Extract the (X, Y) coordinate from the center of the cell holding the provided text.  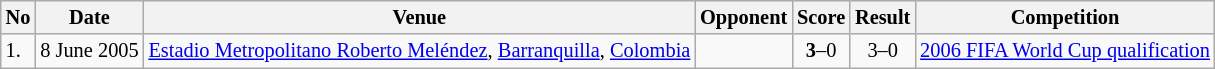
No (18, 17)
1. (18, 51)
Estadio Metropolitano Roberto Meléndez, Barranquilla, Colombia (420, 51)
Score (821, 17)
Venue (420, 17)
8 June 2005 (89, 51)
Date (89, 17)
Competition (1065, 17)
Opponent (744, 17)
2006 FIFA World Cup qualification (1065, 51)
Result (882, 17)
